Determine the (x, y) coordinate at the center of the cell enclosing the given text.  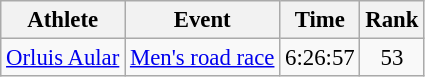
53 (392, 58)
6:26:57 (320, 58)
Event (202, 20)
Athlete (63, 20)
Men's road race (202, 58)
Orluis Aular (63, 58)
Time (320, 20)
Rank (392, 20)
